Provide the [X, Y] coordinate of the cell's center where the given text is located.  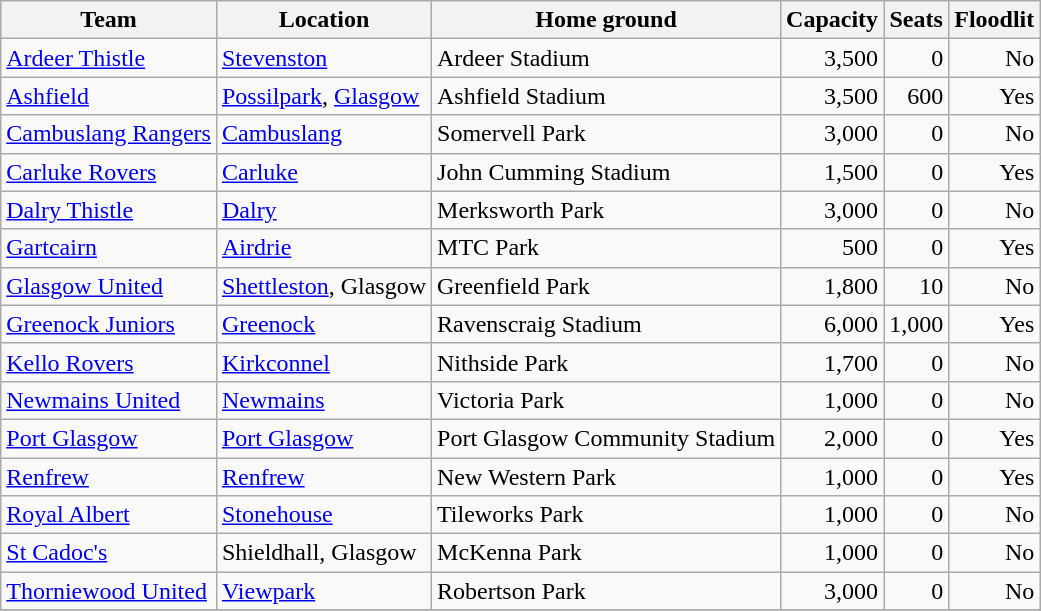
Location [324, 20]
St Cadoc's [109, 553]
Stonehouse [324, 515]
Airdrie [324, 248]
Ashfield [109, 96]
Royal Albert [109, 515]
Robertson Park [606, 591]
Nithside Park [606, 362]
Possilpark, Glasgow [324, 96]
Greenfield Park [606, 286]
Tileworks Park [606, 515]
2,000 [832, 438]
Viewpark [324, 591]
Ravenscraig Stadium [606, 324]
Gartcairn [109, 248]
1,500 [832, 172]
Kirkconnel [324, 362]
Ashfield Stadium [606, 96]
Shettleston, Glasgow [324, 286]
Home ground [606, 20]
Stevenston [324, 58]
McKenna Park [606, 553]
Victoria Park [606, 400]
Ardeer Stadium [606, 58]
Cambuslang Rangers [109, 134]
Somervell Park [606, 134]
Carluke Rovers [109, 172]
Capacity [832, 20]
Dalry Thistle [109, 210]
Greenock Juniors [109, 324]
Team [109, 20]
Glasgow United [109, 286]
Merksworth Park [606, 210]
Newmains [324, 400]
Kello Rovers [109, 362]
1,800 [832, 286]
Carluke [324, 172]
1,700 [832, 362]
Seats [916, 20]
Greenock [324, 324]
Thorniewood United [109, 591]
Floodlit [994, 20]
10 [916, 286]
6,000 [832, 324]
600 [916, 96]
Ardeer Thistle [109, 58]
500 [832, 248]
Cambuslang [324, 134]
Dalry [324, 210]
John Cumming Stadium [606, 172]
Newmains United [109, 400]
MTC Park [606, 248]
Shieldhall, Glasgow [324, 553]
New Western Park [606, 477]
Port Glasgow Community Stadium [606, 438]
